Identify which cell holds the provided text, then report its (X, Y) central coordinate. 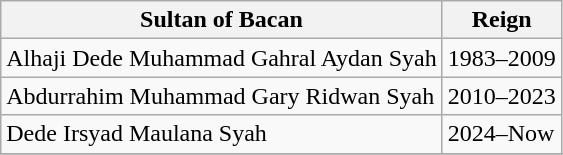
2024–Now (502, 134)
2010–2023 (502, 96)
Abdurrahim Muhammad Gary Ridwan Syah (222, 96)
Dede Irsyad Maulana Syah (222, 134)
1983–2009 (502, 58)
Sultan of Bacan (222, 20)
Alhaji Dede Muhammad Gahral Aydan Syah (222, 58)
Reign (502, 20)
